Locate the cell with the specified text and output its [x, y] center coordinate. 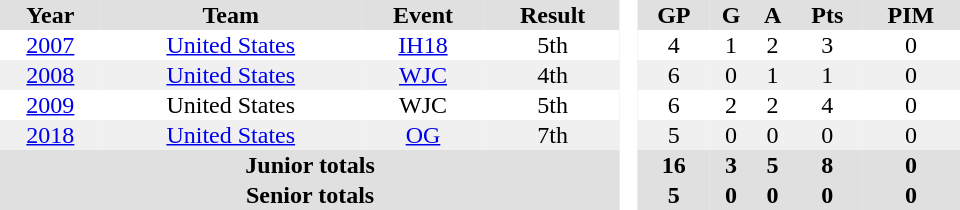
Junior totals [310, 165]
2007 [50, 45]
IH18 [423, 45]
OG [423, 135]
Year [50, 15]
2018 [50, 135]
PIM [911, 15]
Result [552, 15]
Senior totals [310, 195]
2009 [50, 105]
Event [423, 15]
GP [674, 15]
4th [552, 75]
7th [552, 135]
2008 [50, 75]
8 [828, 165]
Team [231, 15]
G [732, 15]
A [773, 15]
16 [674, 165]
Pts [828, 15]
